Pinpoint the cell where the given text exists, returning its (X, Y) midpoint coordinate. 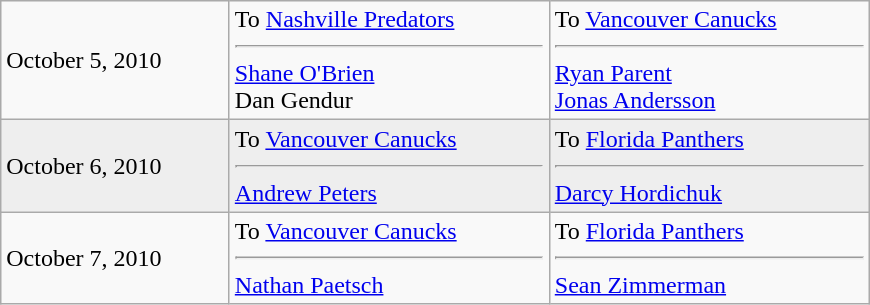
October 7, 2010 (116, 258)
To Vancouver CanucksNathan Paetsch (389, 258)
To Vancouver CanucksRyan ParentJonas Andersson (709, 60)
To Nashville PredatorsShane O'BrienDan Gendur (389, 60)
October 6, 2010 (116, 166)
To Florida PanthersDarcy Hordichuk (709, 166)
To Vancouver CanucksAndrew Peters (389, 166)
To Florida PanthersSean Zimmerman (709, 258)
October 5, 2010 (116, 60)
